Return the (x, y) coordinate for the center point of the cell that contains the specified text.  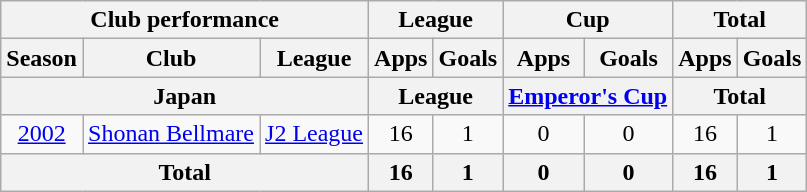
Japan (185, 96)
J2 League (314, 134)
Emperor's Cup (588, 96)
Club (170, 58)
Shonan Bellmare (170, 134)
2002 (42, 134)
Season (42, 58)
Club performance (185, 20)
Cup (588, 20)
